Find where the given text appears and provide that cell's center as [X, Y] coordinate. 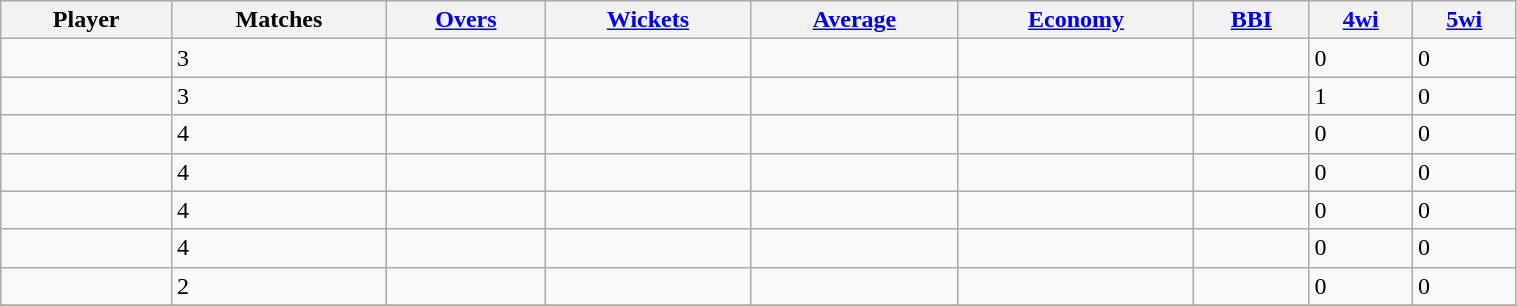
Matches [280, 20]
5wi [1464, 20]
BBI [1252, 20]
Overs [466, 20]
Average [854, 20]
4wi [1360, 20]
1 [1360, 96]
Economy [1076, 20]
2 [280, 286]
Player [86, 20]
Wickets [648, 20]
